Return [X, Y] of the center of cell containing provided text 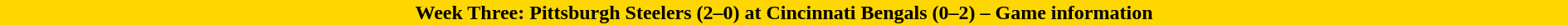
Week Three: Pittsburgh Steelers (2–0) at Cincinnati Bengals (0–2) – Game information [784, 12]
